Extract the (X, Y) coordinate from the center of the cell holding the provided text.  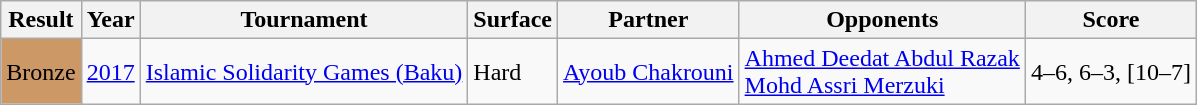
Hard (513, 72)
Islamic Solidarity Games (Baku) (304, 72)
Ayoub Chakrouni (649, 72)
Result (41, 20)
Ahmed Deedat Abdul Razak Mohd Assri Merzuki (882, 72)
Surface (513, 20)
2017 (110, 72)
Tournament (304, 20)
Bronze (41, 72)
4–6, 6–3, [10–7] (1110, 72)
Partner (649, 20)
Year (110, 20)
Opponents (882, 20)
Score (1110, 20)
